Locate the cell with the specified text and output its [x, y] center coordinate. 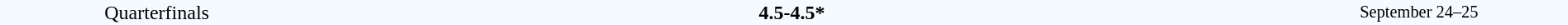
Quarterfinals [157, 12]
September 24–25 [1419, 12]
4.5-4.5* [791, 12]
